Extract the [X, Y] coordinate from the center of the cell holding the provided text.  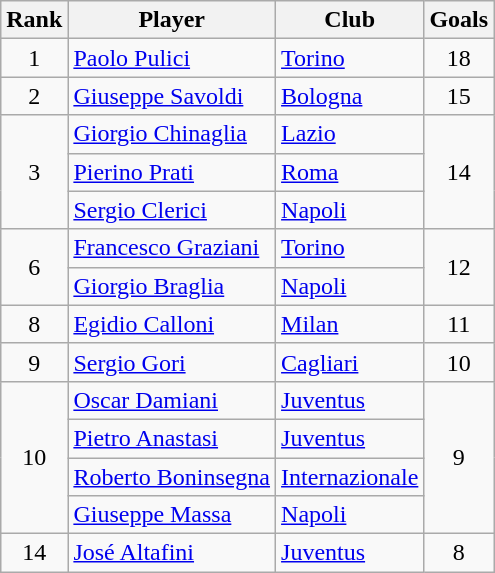
Giorgio Chinaglia [172, 134]
Milan [350, 324]
José Altafini [172, 553]
Player [172, 20]
Giuseppe Savoldi [172, 96]
Sergio Gori [172, 362]
Internazionale [350, 477]
Bologna [350, 96]
Sergio Clerici [172, 210]
11 [459, 324]
Giorgio Braglia [172, 286]
2 [34, 96]
Francesco Graziani [172, 248]
Lazio [350, 134]
Pierino Prati [172, 172]
Cagliari [350, 362]
Goals [459, 20]
Pietro Anastasi [172, 438]
Oscar Damiani [172, 400]
1 [34, 58]
18 [459, 58]
Roma [350, 172]
Club [350, 20]
12 [459, 267]
Roberto Boninsegna [172, 477]
Giuseppe Massa [172, 515]
6 [34, 267]
Paolo Pulici [172, 58]
15 [459, 96]
3 [34, 172]
Egidio Calloni [172, 324]
Rank [34, 20]
